Output the [x, y] coordinate of the center of the cell containing the given text.  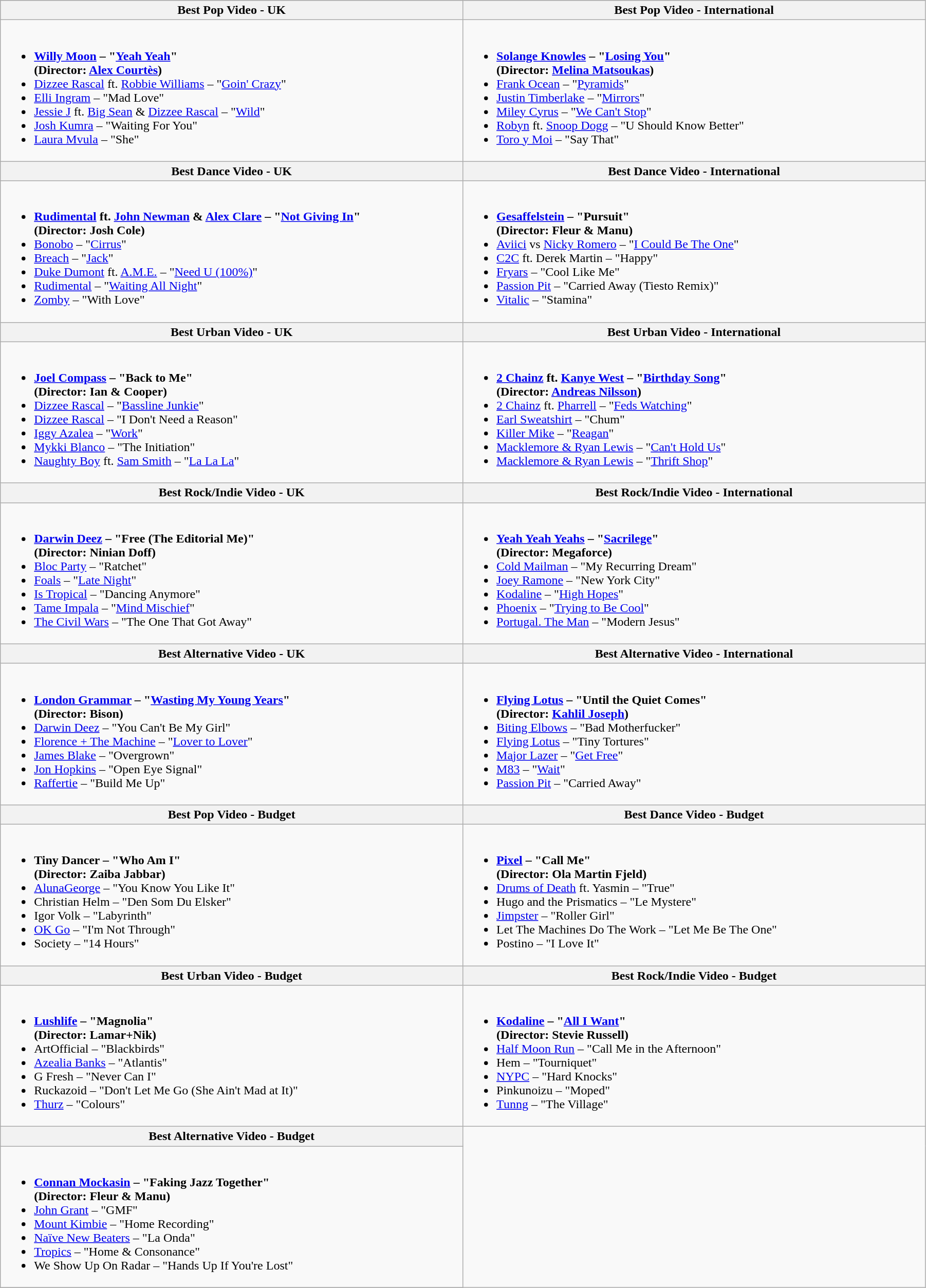
Best Pop Video - International [694, 10]
Best Dance Video - International [694, 171]
Best Alternative Video - UK [232, 654]
Best Rock/Indie Video - International [694, 493]
Best Urban Video - International [694, 332]
Best Rock/Indie Video - UK [232, 493]
Best Urban Video - Budget [232, 976]
Best Dance Video - Budget [694, 814]
Best Pop Video - UK [232, 10]
Best Pop Video - Budget [232, 814]
Best Alternative Video - International [694, 654]
Best Rock/Indie Video - Budget [694, 976]
Best Urban Video - UK [232, 332]
Best Alternative Video - Budget [232, 1136]
Best Dance Video - UK [232, 171]
